Determine the (X, Y) coordinate at the center of the cell enclosing the given text.  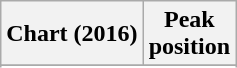
Chart (2016) (72, 34)
Peakposition (189, 34)
